Extract the [x, y] coordinate from the center of the cell holding the provided text.  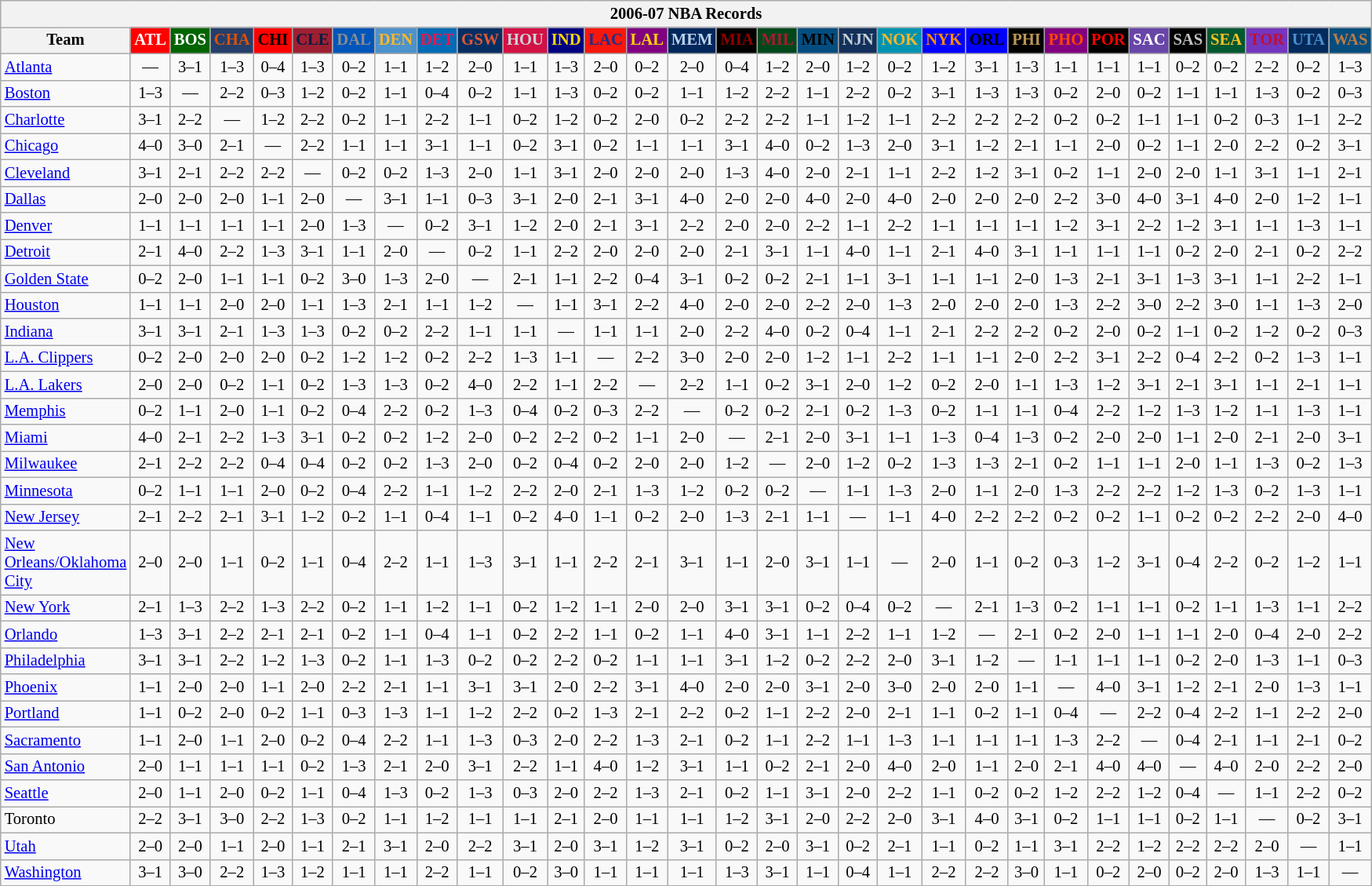
L.A. Clippers [66, 358]
Philadelphia [66, 661]
UTA [1308, 40]
DET [437, 40]
Denver [66, 225]
GSW [480, 40]
Washington [66, 873]
Atlanta [66, 67]
Team [66, 40]
MIN [818, 40]
Indiana [66, 332]
Chicago [66, 146]
SAS [1188, 40]
NJN [858, 40]
Seattle [66, 793]
ORL [987, 40]
CHI [273, 40]
PHO [1066, 40]
MIA [737, 40]
San Antonio [66, 767]
WAS [1350, 40]
Miami [66, 437]
L.A. Lakers [66, 385]
ATL [151, 40]
SEA [1226, 40]
SAC [1148, 40]
Portland [66, 713]
Golden State [66, 279]
Minnesota [66, 490]
Sacramento [66, 740]
MEM [692, 40]
Memphis [66, 411]
Cleveland [66, 173]
New York [66, 607]
LAC [606, 40]
POR [1108, 40]
DAL [353, 40]
Detroit [66, 252]
PHI [1026, 40]
Dallas [66, 199]
HOU [526, 40]
CHA [232, 40]
LAL [647, 40]
Orlando [66, 634]
IND [566, 40]
CLE [312, 40]
2006-07 NBA Records [686, 13]
New Orleans/Oklahoma City [66, 563]
Houston [66, 305]
Boston [66, 93]
Charlotte [66, 120]
NOK [901, 40]
Phoenix [66, 687]
NYK [944, 40]
MIL [778, 40]
New Jersey [66, 517]
Utah [66, 846]
Toronto [66, 819]
Milwaukee [66, 464]
TOR [1267, 40]
DEN [395, 40]
BOS [190, 40]
